Identify which cell holds the provided text, then report its [X, Y] central coordinate. 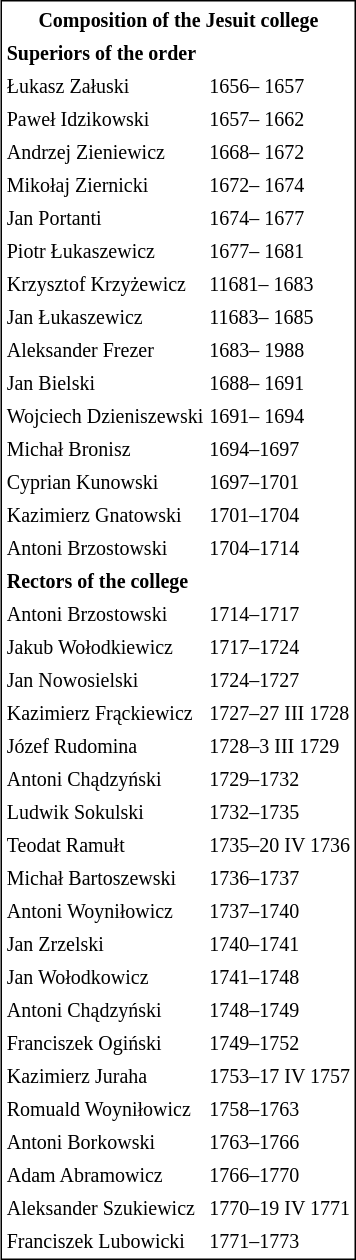
Jakub Wołodkiewicz [105, 647]
Superiors of the order [178, 53]
1674– 1677 [280, 217]
Romuald Woyniłowicz [105, 1109]
Józef Rudomina [105, 745]
1656– 1657 [280, 85]
1748–1749 [280, 1009]
Łukasz Załuski [105, 85]
Franciszek Ogiński [105, 1043]
Wojciech Dzieniszewski [105, 415]
Kazimierz Frąckiewicz [105, 713]
Michał Bartoszewski [105, 877]
Teodat Ramułt [105, 845]
1741–1748 [280, 977]
1694–1697 [280, 449]
Piotr Łukaszewicz [105, 251]
Antoni Borkowski [105, 1141]
1657– 1662 [280, 119]
Jan Portanti [105, 217]
1727–27 III 1728 [280, 713]
1672– 1674 [280, 185]
Aleksander Szukiewicz [105, 1207]
Jan Bielski [105, 383]
Jan Łukaszewicz [105, 317]
11683– 1685 [280, 317]
1758–1763 [280, 1109]
1749–1752 [280, 1043]
Mikołaj Ziernicki [105, 185]
1728–3 III 1729 [280, 745]
1697–1701 [280, 481]
Kazimierz Juraha [105, 1075]
1668– 1672 [280, 151]
Ludwik Sokulski [105, 811]
Cyprian Kunowski [105, 481]
Jan Zrzelski [105, 943]
1737–1740 [280, 911]
Rectors of the college [178, 581]
1735–20 IV 1736 [280, 845]
Jan Wołodkowicz [105, 977]
1729–1732 [280, 779]
1677– 1681 [280, 251]
1771–1773 [280, 1241]
1688– 1691 [280, 383]
Paweł Idzikowski [105, 119]
1770–19 IV 1771 [280, 1207]
Krzysztof Krzyżewicz [105, 283]
1732–1735 [280, 811]
1736–1737 [280, 877]
1724–1727 [280, 679]
Aleksander Frezer [105, 349]
1701–1704 [280, 515]
11681– 1683 [280, 283]
1766–1770 [280, 1175]
1704–1714 [280, 547]
Kazimierz Gnatowski [105, 515]
Adam Abramowicz [105, 1175]
1691– 1694 [280, 415]
Composition of the Jesuit college [178, 19]
Antoni Woyniłowicz [105, 911]
Franciszek Lubowicki [105, 1241]
1717–1724 [280, 647]
1753–17 IV 1757 [280, 1075]
Andrzej Zieniewicz [105, 151]
1714–1717 [280, 613]
1740–1741 [280, 943]
1763–1766 [280, 1141]
Michał Bronisz [105, 449]
1683– 1988 [280, 349]
Jan Nowosielski [105, 679]
